Output the [X, Y] coordinate of the center of the cell containing the given text.  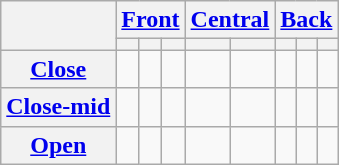
Front [150, 20]
Open [58, 145]
Central [230, 20]
Back [306, 20]
Close [58, 69]
Close-mid [58, 107]
